Detect which cell encompasses the target text, then output its [x, y] center coordinate. 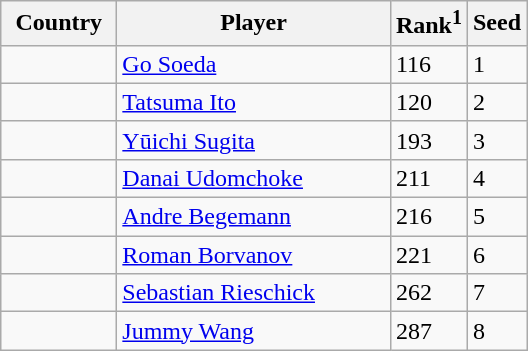
Danai Udomchoke [254, 178]
262 [428, 293]
Yūichi Sugita [254, 140]
7 [496, 293]
Go Soeda [254, 64]
193 [428, 140]
116 [428, 64]
Tatsuma Ito [254, 102]
1 [496, 64]
Roman Borvanov [254, 255]
287 [428, 331]
3 [496, 140]
6 [496, 255]
Country [59, 24]
Player [254, 24]
211 [428, 178]
Andre Begemann [254, 217]
5 [496, 217]
2 [496, 102]
8 [496, 331]
Seed [496, 24]
221 [428, 255]
Jummy Wang [254, 331]
120 [428, 102]
4 [496, 178]
Rank1 [428, 24]
216 [428, 217]
Sebastian Rieschick [254, 293]
